Detect which cell encompasses the target text, then output its [x, y] center coordinate. 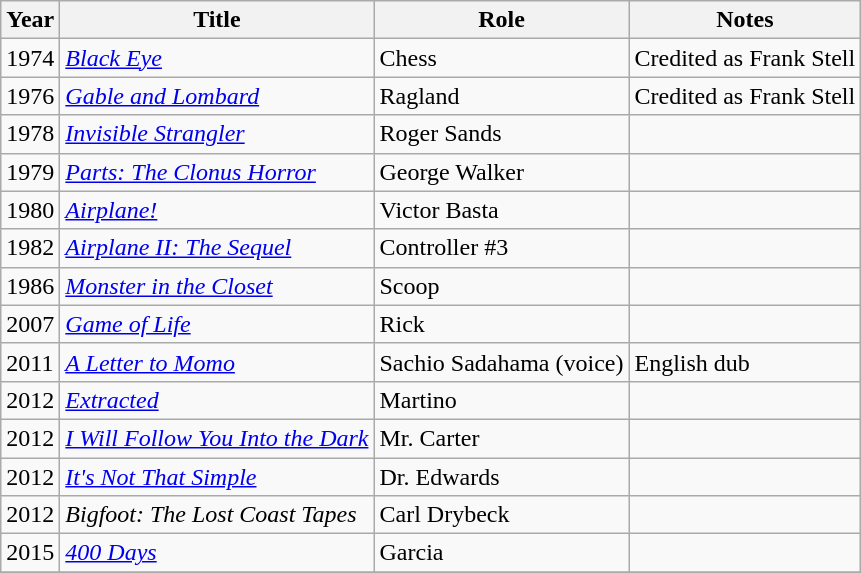
Gable and Lombard [217, 96]
Black Eye [217, 58]
400 Days [217, 553]
It's Not That Simple [217, 477]
Carl Drybeck [502, 515]
Mr. Carter [502, 438]
Chess [502, 58]
1982 [30, 248]
Airplane II: The Sequel [217, 248]
A Letter to Momo [217, 362]
2015 [30, 553]
2007 [30, 324]
1976 [30, 96]
Martino [502, 400]
Scoop [502, 286]
Monster in the Closet [217, 286]
I Will Follow You Into the Dark [217, 438]
1980 [30, 210]
1986 [30, 286]
2011 [30, 362]
1974 [30, 58]
Rick [502, 324]
Year [30, 20]
Notes [745, 20]
Role [502, 20]
Title [217, 20]
Dr. Edwards [502, 477]
Extracted [217, 400]
Game of Life [217, 324]
Ragland [502, 96]
Parts: The Clonus Horror [217, 172]
Victor Basta [502, 210]
Invisible Strangler [217, 134]
English dub [745, 362]
Airplane! [217, 210]
Roger Sands [502, 134]
1978 [30, 134]
Controller #3 [502, 248]
1979 [30, 172]
Garcia [502, 553]
Bigfoot: The Lost Coast Tapes [217, 515]
George Walker [502, 172]
Sachio Sadahama (voice) [502, 362]
